Search for the cell housing the specified text and yield its [x, y] center coordinate. 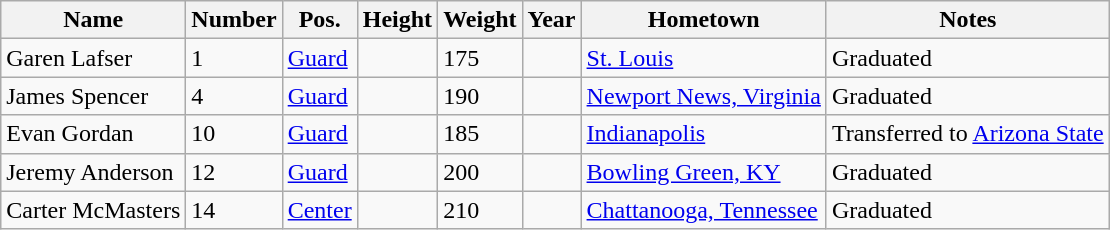
Weight [480, 20]
Center [320, 210]
Newport News, Virginia [704, 96]
Carter McMasters [94, 210]
St. Louis [704, 58]
10 [234, 134]
185 [480, 134]
210 [480, 210]
Indianapolis [704, 134]
Number [234, 20]
Garen Lafser [94, 58]
14 [234, 210]
4 [234, 96]
Evan Gordan [94, 134]
12 [234, 172]
175 [480, 58]
Bowling Green, KY [704, 172]
Height [397, 20]
Notes [968, 20]
Name [94, 20]
Transferred to Arizona State [968, 134]
Year [552, 20]
190 [480, 96]
Jeremy Anderson [94, 172]
200 [480, 172]
Chattanooga, Tennessee [704, 210]
Pos. [320, 20]
James Spencer [94, 96]
1 [234, 58]
Hometown [704, 20]
